Provide the (x, y) coordinate of the cell's center where the given text is located.  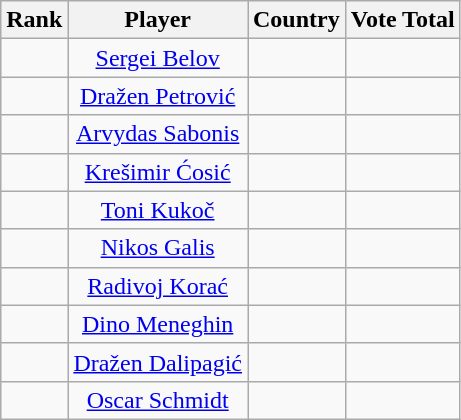
Arvydas Sabonis (158, 134)
Radivoj Korać (158, 286)
Rank (34, 20)
Krešimir Ćosić (158, 172)
Dražen Petrović (158, 96)
Toni Kukoč (158, 210)
Player (158, 20)
Sergei Belov (158, 58)
Country (297, 20)
Dino Meneghin (158, 324)
Vote Total (402, 20)
Oscar Schmidt (158, 400)
Dražen Dalipagić (158, 362)
Nikos Galis (158, 248)
